Scan for the cell matching the given text and deliver its (X, Y) coordinate at center. 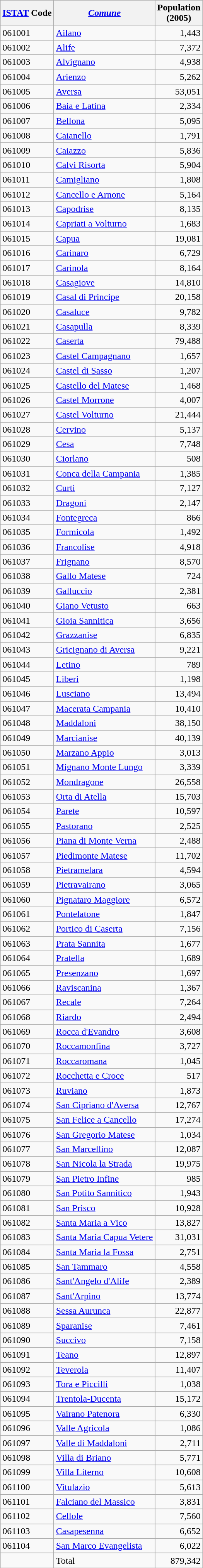
1,847 (179, 914)
061050 (27, 753)
Formicola (104, 532)
Capriati a Volturno (104, 224)
Conca della Campania (104, 474)
Giano Vetusto (104, 606)
061023 (27, 356)
2,494 (179, 1017)
061056 (27, 841)
San Prisco (104, 1208)
2,389 (179, 1281)
31,031 (179, 1237)
Santa Maria a Vico (104, 1223)
1,808 (179, 179)
061052 (27, 782)
061009 (27, 150)
4,918 (179, 547)
2,147 (179, 503)
061047 (27, 709)
Pontelatone (104, 914)
Casal di Principe (104, 297)
Ciorlano (104, 459)
061080 (27, 1193)
1,468 (179, 385)
6,835 (179, 635)
061071 (27, 1061)
San Pietro Infine (104, 1179)
061065 (27, 973)
4,007 (179, 400)
061013 (27, 209)
2,488 (179, 841)
Casapesenna (104, 1531)
Alvignano (104, 62)
985 (179, 1179)
061103 (27, 1531)
Marcianise (104, 738)
Santa Maria Capua Vetere (104, 1237)
Raviscanina (104, 988)
061078 (27, 1164)
061036 (27, 547)
10,608 (179, 1472)
1,367 (179, 988)
061072 (27, 1076)
Lusciano (104, 694)
061029 (27, 444)
061034 (27, 518)
9,221 (179, 650)
1,657 (179, 356)
Capua (104, 238)
7,264 (179, 1002)
Maddaloni (104, 723)
Castel di Sasso (104, 370)
061057 (27, 855)
061024 (27, 370)
Total (104, 1560)
061064 (27, 958)
061014 (27, 224)
Pastorano (104, 826)
061074 (27, 1105)
Gallo Matese (104, 576)
061083 (27, 1237)
Castel Morrone (104, 400)
8,339 (179, 326)
061104 (27, 1546)
061100 (27, 1487)
061077 (27, 1149)
061088 (27, 1311)
061028 (27, 430)
Villa Literno (104, 1472)
061046 (27, 694)
1,045 (179, 1061)
San Gregorio Matese (104, 1134)
Caserta (104, 341)
4,594 (179, 870)
6,022 (179, 1546)
8,570 (179, 562)
061044 (27, 664)
9,782 (179, 312)
061042 (27, 635)
Casagiove (104, 282)
Recale (104, 1002)
061006 (27, 106)
5,613 (179, 1487)
061033 (27, 503)
3,608 (179, 1032)
061002 (27, 47)
Macerata Campania (104, 709)
3,065 (179, 885)
San Cipriano d'Aversa (104, 1105)
061094 (27, 1399)
061096 (27, 1428)
061070 (27, 1046)
Cellole (104, 1516)
061069 (27, 1032)
4,558 (179, 1267)
789 (179, 664)
26,558 (179, 782)
San Felice a Cancello (104, 1120)
7,748 (179, 444)
061017 (27, 268)
061037 (27, 562)
Curti (104, 488)
6,572 (179, 900)
061068 (27, 1017)
14,810 (179, 282)
061030 (27, 459)
Castel Campagnano (104, 356)
1,689 (179, 958)
061011 (27, 179)
061003 (27, 62)
061099 (27, 1472)
Casapulla (104, 326)
Presenzano (104, 973)
061054 (27, 811)
061053 (27, 797)
53,051 (179, 91)
7,560 (179, 1516)
Population (2005) (179, 13)
061031 (27, 474)
12,897 (179, 1355)
Santa Maria la Fossa (104, 1252)
Gricignano di Aversa (104, 650)
061085 (27, 1267)
061062 (27, 929)
Galluccio (104, 591)
San Potito Sannitico (104, 1193)
8,164 (179, 268)
San Nicola la Strada (104, 1164)
Comune (104, 13)
061021 (27, 326)
Bellona (104, 121)
061059 (27, 885)
7,372 (179, 47)
Letino (104, 664)
061082 (27, 1223)
19,975 (179, 1164)
11,407 (179, 1370)
6,330 (179, 1414)
2,381 (179, 591)
061001 (27, 33)
2,751 (179, 1252)
061041 (27, 620)
ISTAT Code (27, 13)
79,488 (179, 341)
061097 (27, 1443)
Cesa (104, 444)
061025 (27, 385)
061058 (27, 870)
061032 (27, 488)
1,034 (179, 1134)
1,791 (179, 135)
10,597 (179, 811)
061092 (27, 1370)
Succivo (104, 1340)
061098 (27, 1458)
061027 (27, 414)
Parete (104, 811)
3,831 (179, 1502)
663 (179, 606)
061051 (27, 767)
Pietravairano (104, 885)
061073 (27, 1090)
061019 (27, 297)
Pietramelara (104, 870)
Ailano (104, 33)
8,135 (179, 209)
2,334 (179, 106)
Alife (104, 47)
061048 (27, 723)
061101 (27, 1502)
5,836 (179, 150)
061007 (27, 121)
1,443 (179, 33)
10,410 (179, 709)
Caianello (104, 135)
22,877 (179, 1311)
Pignataro Maggiore (104, 900)
1,873 (179, 1090)
13,774 (179, 1296)
Rocca d'Evandro (104, 1032)
061012 (27, 194)
Liberi (104, 679)
061049 (27, 738)
5,164 (179, 194)
Castel Volturno (104, 414)
Marzano Appio (104, 753)
061035 (27, 532)
3,727 (179, 1046)
7,156 (179, 929)
866 (179, 518)
061038 (27, 576)
061095 (27, 1414)
061005 (27, 91)
Carinaro (104, 253)
061066 (27, 988)
Tora e Piccilli (104, 1384)
5,904 (179, 165)
061040 (27, 606)
Carinola (104, 268)
Camigliano (104, 179)
061043 (27, 650)
5,262 (179, 77)
Ruviano (104, 1090)
061060 (27, 900)
061081 (27, 1208)
061045 (27, 679)
15,703 (179, 797)
1,943 (179, 1193)
061015 (27, 238)
061067 (27, 1002)
Trentola-Ducenta (104, 1399)
5,771 (179, 1458)
061086 (27, 1281)
1,086 (179, 1428)
12,087 (179, 1149)
Sessa Aurunca (104, 1311)
061087 (27, 1296)
061008 (27, 135)
Sant'Angelo d'Alife (104, 1281)
061010 (27, 165)
Piana di Monte Verna (104, 841)
1,677 (179, 944)
1,683 (179, 224)
Rocchetta e Croce (104, 1076)
2,525 (179, 826)
7,461 (179, 1325)
3,656 (179, 620)
061084 (27, 1252)
Valle Agricola (104, 1428)
Casaluce (104, 312)
Calvi Risorta (104, 165)
Francolise (104, 547)
Cancello e Arnone (104, 194)
061055 (27, 826)
Falciano del Massico (104, 1502)
Arienzo (104, 77)
San Marcellino (104, 1149)
5,095 (179, 121)
517 (179, 1076)
Roccamonfina (104, 1046)
1,385 (179, 474)
061091 (27, 1355)
13,494 (179, 694)
40,139 (179, 738)
Sparanise (104, 1325)
Prata Sannita (104, 944)
1,207 (179, 370)
1,198 (179, 679)
Mignano Monte Lungo (104, 767)
3,013 (179, 753)
061089 (27, 1325)
061004 (27, 77)
061022 (27, 341)
879,342 (179, 1560)
Fontegreca (104, 518)
3,339 (179, 767)
15,172 (179, 1399)
Sant'Arpino (104, 1296)
Teverola (104, 1370)
21,444 (179, 414)
061063 (27, 944)
7,158 (179, 1340)
061102 (27, 1516)
San Tammaro (104, 1267)
Villa di Briano (104, 1458)
061016 (27, 253)
061018 (27, 282)
6,652 (179, 1531)
7,127 (179, 488)
061093 (27, 1384)
2,711 (179, 1443)
Vitulazio (104, 1487)
6,729 (179, 253)
Piedimonte Matese (104, 855)
Valle di Maddaloni (104, 1443)
Orta di Atella (104, 797)
17,274 (179, 1120)
Mondragone (104, 782)
38,150 (179, 723)
5,137 (179, 430)
San Marco Evangelista (104, 1546)
Dragoni (104, 503)
Gioia Sannitica (104, 620)
061039 (27, 591)
061079 (27, 1179)
Castello del Matese (104, 385)
Teano (104, 1355)
Portico di Caserta (104, 929)
10,928 (179, 1208)
Capodrise (104, 209)
Riardo (104, 1017)
12,767 (179, 1105)
1,492 (179, 532)
1,697 (179, 973)
Roccaromana (104, 1061)
19,081 (179, 238)
061090 (27, 1340)
061076 (27, 1134)
061075 (27, 1120)
Pratella (104, 958)
061026 (27, 400)
11,702 (179, 855)
13,827 (179, 1223)
508 (179, 459)
4,938 (179, 62)
1,038 (179, 1384)
061020 (27, 312)
Vairano Patenora (104, 1414)
Caiazzo (104, 150)
Cervino (104, 430)
20,158 (179, 297)
Baia e Latina (104, 106)
Frignano (104, 562)
Aversa (104, 91)
Grazzanise (104, 635)
724 (179, 576)
061061 (27, 914)
